Capture the cell that displays the provided text and extract its (x, y) central coordinate. 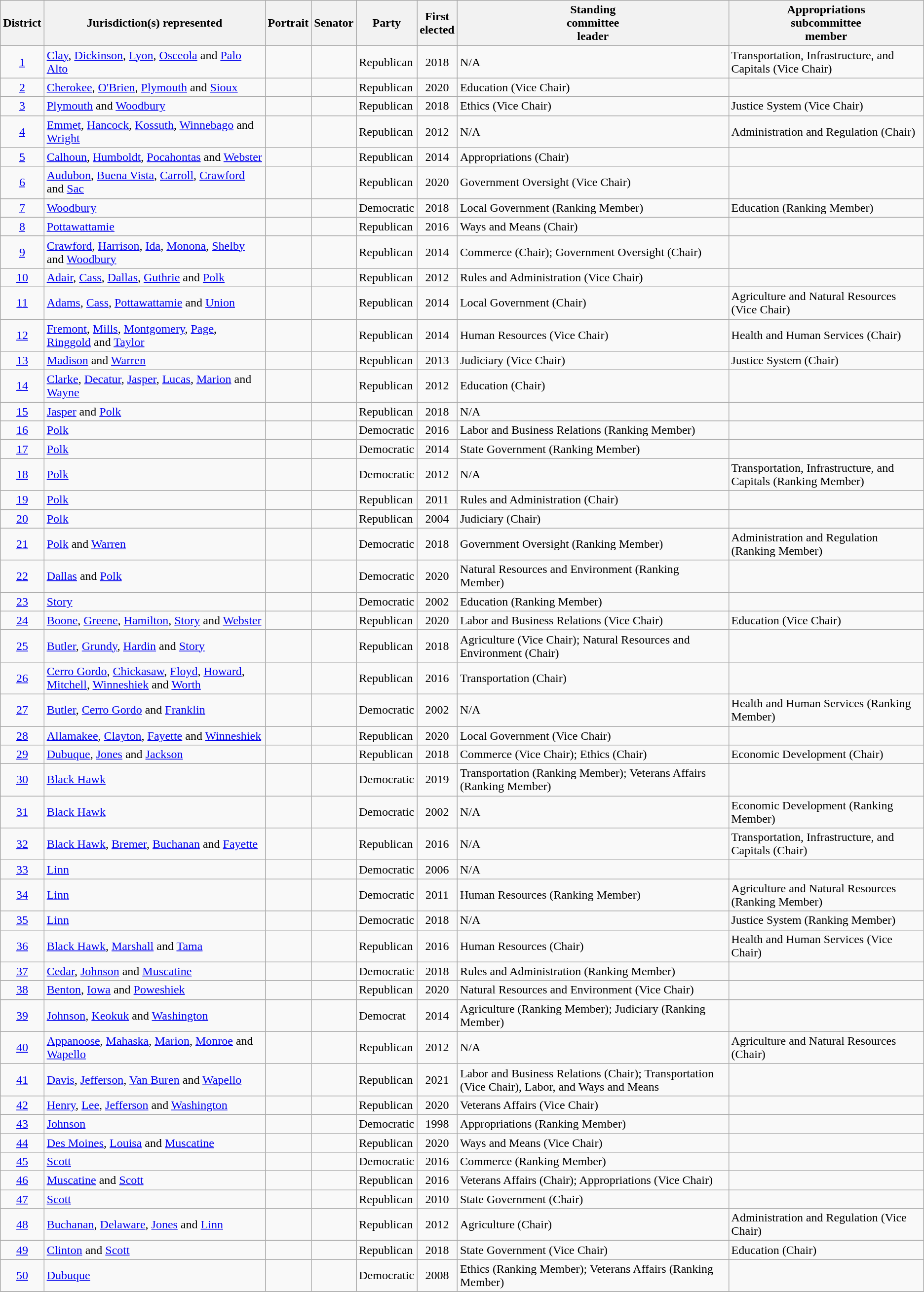
State Government (Vice Chair) (593, 1250)
10 (22, 277)
Human Resources (Ranking Member) (593, 895)
Rules and Administration (Chair) (593, 500)
Johnson (154, 1124)
Health and Human Services (Chair) (826, 335)
Portrait (288, 23)
37 (22, 971)
2008 (437, 1275)
7 (22, 208)
Ethics (Ranking Member); Veterans Affairs (Ranking Member) (593, 1275)
2 (22, 87)
Agriculture (Vice Chair); Natural Resources and Environment (Chair) (593, 646)
48 (22, 1225)
9 (22, 252)
Agriculture (Chair) (593, 1225)
11 (22, 303)
Administration and Regulation (Ranking Member) (826, 544)
Rules and Administration (Ranking Member) (593, 971)
Local Government (Chair) (593, 303)
6 (22, 183)
Henry, Lee, Jefferson and Washington (154, 1105)
Health and Human Services (Ranking Member) (826, 710)
2004 (437, 519)
Government Oversight (Ranking Member) (593, 544)
Transportation, Infrastructure, and Capitals (Vice Chair) (826, 62)
34 (22, 895)
Government Oversight (Vice Chair) (593, 183)
Rules and Administration (Vice Chair) (593, 277)
39 (22, 1016)
Black Hawk, Marshall and Tama (154, 946)
5 (22, 157)
Emmet, Hancock, Kossuth, Winnebago and Wright (154, 131)
Local Government (Vice Chair) (593, 736)
Allamakee, Clayton, Fayette and Winneshiek (154, 736)
Madison and Warren (154, 361)
1998 (437, 1124)
16 (22, 430)
Justice System (Vice Chair) (826, 106)
Appropriationssubcommitteemember (826, 23)
50 (22, 1275)
2006 (437, 870)
Commerce (Chair); Government Oversight (Chair) (593, 252)
2021 (437, 1080)
Economic Development (Chair) (826, 755)
Story (154, 602)
2019 (437, 780)
Appropriations (Chair) (593, 157)
Firstelected (437, 23)
Commerce (Vice Chair); Ethics (Chair) (593, 755)
25 (22, 646)
Judiciary (Vice Chair) (593, 361)
23 (22, 602)
42 (22, 1105)
4 (22, 131)
Jasper and Polk (154, 412)
Polk and Warren (154, 544)
20 (22, 519)
8 (22, 227)
49 (22, 1250)
Dallas and Polk (154, 576)
27 (22, 710)
Administration and Regulation (Chair) (826, 131)
12 (22, 335)
22 (22, 576)
46 (22, 1180)
Administration and Regulation (Vice Chair) (826, 1225)
Jurisdiction(s) represented (154, 23)
41 (22, 1080)
14 (22, 386)
Davis, Jefferson, Van Buren and Wapello (154, 1080)
Appanoose, Mahaska, Marion, Monroe and Wapello (154, 1047)
30 (22, 780)
Health and Human Services (Vice Chair) (826, 946)
40 (22, 1047)
Ways and Means (Chair) (593, 227)
Justice System (Ranking Member) (826, 920)
Human Resources (Chair) (593, 946)
Dubuque, Jones and Jackson (154, 755)
Democrat (387, 1016)
19 (22, 500)
Johnson, Keokuk and Washington (154, 1016)
Black Hawk, Bremer, Buchanan and Fayette (154, 844)
Clay, Dickinson, Lyon, Osceola and Palo Alto (154, 62)
24 (22, 620)
2013 (437, 361)
Agriculture and Natural Resources (Chair) (826, 1047)
Benton, Iowa and Poweshiek (154, 990)
21 (22, 544)
Transportation, Infrastructure, and Capitals (Chair) (826, 844)
Calhoun, Humboldt, Pocahontas and Webster (154, 157)
32 (22, 844)
31 (22, 812)
Cedar, Johnson and Muscatine (154, 971)
Ways and Means (Vice Chair) (593, 1142)
45 (22, 1162)
Des Moines, Louisa and Muscatine (154, 1142)
17 (22, 449)
Muscatine and Scott (154, 1180)
Transportation, Infrastructure, and Capitals (Ranking Member) (826, 475)
Appropriations (Ranking Member) (593, 1124)
Ethics (Vice Chair) (593, 106)
Fremont, Mills, Montgomery, Page, Ringgold and Taylor (154, 335)
47 (22, 1199)
Senator (334, 23)
18 (22, 475)
Transportation (Ranking Member); Veterans Affairs (Ranking Member) (593, 780)
33 (22, 870)
36 (22, 946)
Natural Resources and Environment (Vice Chair) (593, 990)
3 (22, 106)
Party (387, 23)
Justice System (Chair) (826, 361)
Butler, Grundy, Hardin and Story (154, 646)
Natural Resources and Environment (Ranking Member) (593, 576)
Veterans Affairs (Vice Chair) (593, 1105)
13 (22, 361)
Dubuque (154, 1275)
Woodbury (154, 208)
Economic Development (Ranking Member) (826, 812)
Boone, Greene, Hamilton, Story and Webster (154, 620)
Adair, Cass, Dallas, Guthrie and Polk (154, 277)
State Government (Chair) (593, 1199)
Human Resources (Vice Chair) (593, 335)
Judiciary (Chair) (593, 519)
29 (22, 755)
Veterans Affairs (Chair); Appropriations (Vice Chair) (593, 1180)
Adams, Cass, Pottawattamie and Union (154, 303)
43 (22, 1124)
Buchanan, Delaware, Jones and Linn (154, 1225)
Butler, Cerro Gordo and Franklin (154, 710)
Plymouth and Woodbury (154, 106)
State Government (Ranking Member) (593, 449)
35 (22, 920)
Agriculture and Natural Resources (Ranking Member) (826, 895)
28 (22, 736)
Labor and Business Relations (Chair); Transportation (Vice Chair), Labor, and Ways and Means (593, 1080)
Pottawattamie (154, 227)
Clinton and Scott (154, 1250)
Labor and Business Relations (Ranking Member) (593, 430)
Local Government (Ranking Member) (593, 208)
District (22, 23)
Transportation (Chair) (593, 678)
44 (22, 1142)
1 (22, 62)
Audubon, Buena Vista, Carroll, Crawford and Sac (154, 183)
Labor and Business Relations (Vice Chair) (593, 620)
Cherokee, O'Brien, Plymouth and Sioux (154, 87)
Agriculture and Natural Resources (Vice Chair) (826, 303)
2010 (437, 1199)
Clarke, Decatur, Jasper, Lucas, Marion and Wayne (154, 386)
Cerro Gordo, Chickasaw, Floyd, Howard, Mitchell, Winneshiek and Worth (154, 678)
Crawford, Harrison, Ida, Monona, Shelby and Woodbury (154, 252)
38 (22, 990)
26 (22, 678)
Agriculture (Ranking Member); Judiciary (Ranking Member) (593, 1016)
Standingcommitteeleader (593, 23)
Commerce (Ranking Member) (593, 1162)
15 (22, 412)
